Find where the given text appears and provide that cell's center as (x, y) coordinate. 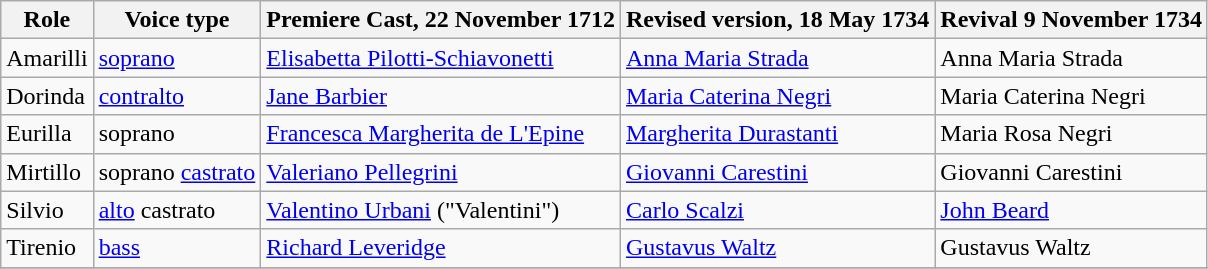
Richard Leveridge (441, 248)
Voice type (177, 20)
alto castrato (177, 210)
soprano castrato (177, 172)
bass (177, 248)
Carlo Scalzi (777, 210)
Maria Rosa Negri (1072, 134)
Amarilli (47, 58)
Dorinda (47, 96)
Valeriano Pellegrini (441, 172)
Eurilla (47, 134)
Premiere Cast, 22 November 1712 (441, 20)
Francesca Margherita de L'Epine (441, 134)
Tirenio (47, 248)
Valentino Urbani ("Valentini") (441, 210)
Revised version, 18 May 1734 (777, 20)
Silvio (47, 210)
Revival 9 November 1734 (1072, 20)
Role (47, 20)
John Beard (1072, 210)
Jane Barbier (441, 96)
Elisabetta Pilotti-Schiavonetti (441, 58)
Mirtillo (47, 172)
contralto (177, 96)
Margherita Durastanti (777, 134)
